Scan for the cell matching the given text and deliver its (X, Y) coordinate at center. 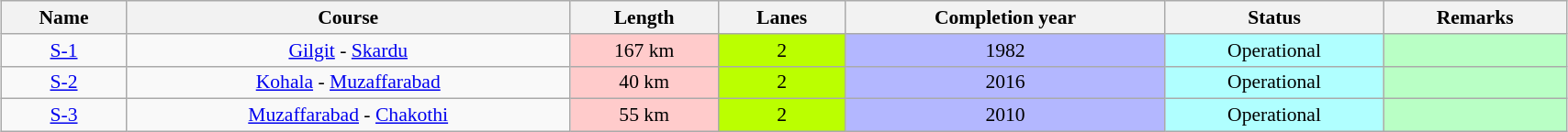
Lanes (782, 17)
Course (347, 17)
2016 (1005, 82)
S-3 (64, 115)
Length (644, 17)
167 km (644, 49)
Name (64, 17)
55 km (644, 115)
Kohala - Muzaffarabad (347, 82)
S-1 (64, 49)
Completion year (1005, 17)
40 km (644, 82)
Gilgit - Skardu (347, 49)
1982 (1005, 49)
Status (1274, 17)
Muzaffarabad - Chakothi (347, 115)
Remarks (1475, 17)
S-2 (64, 82)
2010 (1005, 115)
